Scan for the cell matching the given text and deliver its [X, Y] coordinate at center. 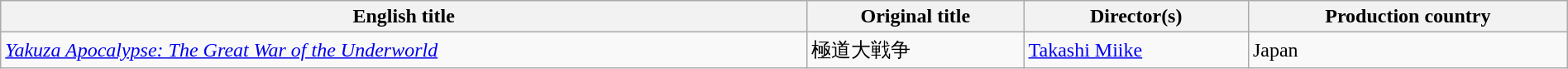
Japan [1408, 50]
Yakuza Apocalypse: The Great War of the Underworld [404, 50]
English title [404, 17]
Director(s) [1136, 17]
Production country [1408, 17]
Original title [915, 17]
Takashi Miike [1136, 50]
極道大戦争 [915, 50]
